Detect which cell encompasses the target text, then output its (X, Y) center coordinate. 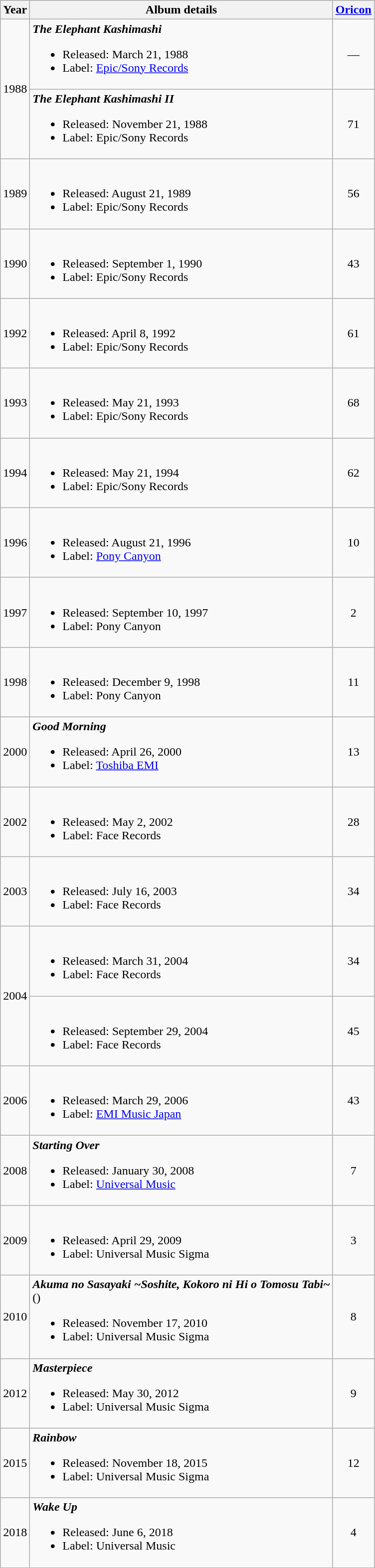
Starting OverReleased: January 30, 2008Label: Universal Music (182, 1171)
12 (353, 1463)
1997 (15, 612)
1993 (15, 403)
Released: April 8, 1992Label: Epic/Sony Records (182, 333)
Released: May 21, 1993Label: Epic/Sony Records (182, 403)
Released: July 16, 2003Label: Face Records (182, 892)
Oricon (353, 10)
Released: September 1, 1990Label: Epic/Sony Records (182, 263)
68 (353, 403)
10 (353, 542)
Released: August 21, 1996Label: Pony Canyon (182, 542)
RainbowReleased: November 18, 2015Label: Universal Music Sigma (182, 1463)
Released: May 21, 1994Label: Epic/Sony Records (182, 473)
Released: March 29, 2006Label: EMI Music Japan (182, 1101)
Released: September 10, 1997Label: Pony Canyon (182, 612)
Wake UpReleased: June 6, 2018Label: Universal Music (182, 1533)
1992 (15, 333)
71 (353, 124)
1996 (15, 542)
The Elephant KashimashiReleased: March 21, 1988Label: Epic/Sony Records (182, 54)
1989 (15, 194)
1998 (15, 682)
Akuma no Sasayaki ~Soshite, Kokoro ni Hi o Tomosu Tabi~()Released: November 17, 2010Label: Universal Music Sigma (182, 1317)
Released: August 21, 1989Label: Epic/Sony Records (182, 194)
28 (353, 822)
2000 (15, 752)
61 (353, 333)
Released: March 31, 2004Label: Face Records (182, 961)
4 (353, 1533)
Year (15, 10)
62 (353, 473)
1990 (15, 263)
2004 (15, 996)
2002 (15, 822)
Released: September 29, 2004Label: Face Records (182, 1031)
2 (353, 612)
2012 (15, 1393)
2003 (15, 892)
1994 (15, 473)
3 (353, 1240)
Released: April 29, 2009Label: Universal Music Sigma (182, 1240)
2009 (15, 1240)
2018 (15, 1533)
8 (353, 1317)
Released: May 2, 2002Label: Face Records (182, 822)
— (353, 54)
Album details (182, 10)
The Elephant Kashimashi IIReleased: November 21, 1988Label: Epic/Sony Records (182, 124)
Good MorningReleased: April 26, 2000Label: Toshiba EMI (182, 752)
2015 (15, 1463)
9 (353, 1393)
7 (353, 1171)
2008 (15, 1171)
56 (353, 194)
Released: December 9, 1998Label: Pony Canyon (182, 682)
13 (353, 752)
MasterpieceReleased: May 30, 2012Label: Universal Music Sigma (182, 1393)
45 (353, 1031)
2006 (15, 1101)
1988 (15, 89)
11 (353, 682)
2010 (15, 1317)
